From the cell containing the given text, extract its center point as (x, y) coordinate. 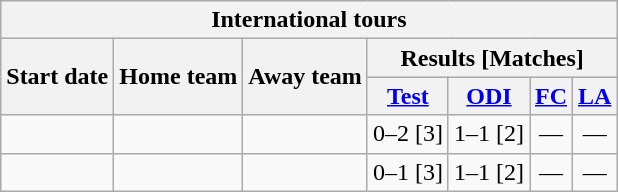
ODI (488, 96)
FC (552, 96)
0–1 [3] (408, 172)
Results [Matches] (492, 58)
International tours (309, 20)
Start date (58, 77)
Home team (178, 77)
0–2 [3] (408, 134)
Away team (306, 77)
Test (408, 96)
LA (595, 96)
